Provide the [X, Y] coordinate of the cell's center where the given text is located.  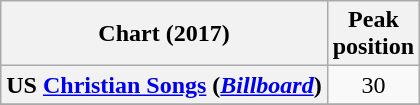
US Christian Songs (Billboard) [164, 85]
Peakposition [373, 34]
Chart (2017) [164, 34]
30 [373, 85]
